Pinpoint the cell where the given text exists, returning its (X, Y) midpoint coordinate. 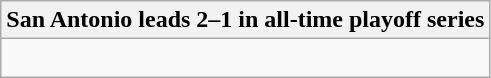
San Antonio leads 2–1 in all-time playoff series (246, 20)
